Capture the cell that displays the provided text and extract its [x, y] central coordinate. 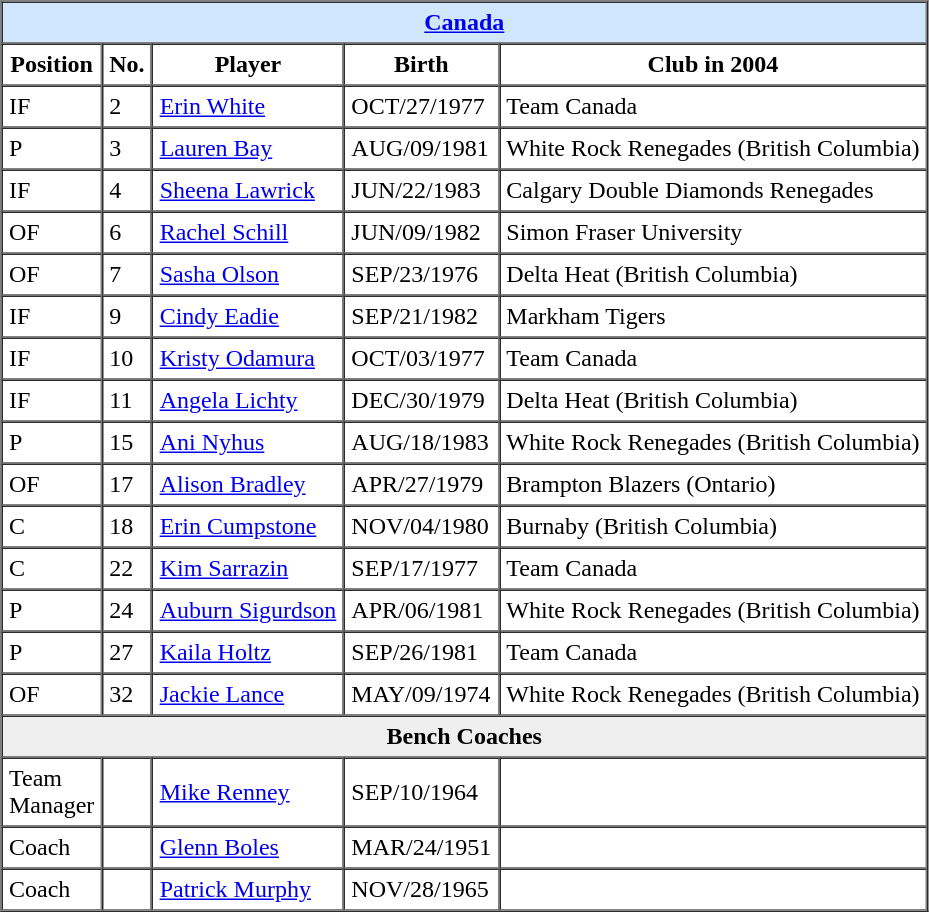
DEC/30/1979 [422, 401]
22 [127, 569]
Cindy Eadie [248, 317]
OCT/27/1977 [422, 107]
Sasha Olson [248, 275]
Lauren Bay [248, 149]
Burnaby (British Columbia) [713, 527]
Jackie Lance [248, 695]
Kristy Odamura [248, 359]
No. [127, 65]
2 [127, 107]
7 [127, 275]
JUN/22/1983 [422, 191]
Markham Tigers [713, 317]
Patrick Murphy [248, 889]
Kim Sarrazin [248, 569]
Ani Nyhus [248, 443]
15 [127, 443]
3 [127, 149]
10 [127, 359]
Rachel Schill [248, 233]
27 [127, 653]
MAY/09/1974 [422, 695]
APR/27/1979 [422, 485]
24 [127, 611]
Erin White [248, 107]
SEP/21/1982 [422, 317]
APR/06/1981 [422, 611]
Alison Bradley [248, 485]
9 [127, 317]
Bench Coaches [465, 737]
Canada [465, 23]
Sheena Lawrick [248, 191]
Glenn Boles [248, 847]
Club in 2004 [713, 65]
Birth [422, 65]
Erin Cumpstone [248, 527]
SEP/26/1981 [422, 653]
Calgary Double Diamonds Renegades [713, 191]
MAR/24/1951 [422, 847]
4 [127, 191]
Brampton Blazers (Ontario) [713, 485]
NOV/04/1980 [422, 527]
SEP/10/1964 [422, 792]
Player [248, 65]
Team Manager [52, 792]
Auburn Sigurdson [248, 611]
Kaila Holtz [248, 653]
17 [127, 485]
Simon Fraser University [713, 233]
Position [52, 65]
OCT/03/1977 [422, 359]
JUN/09/1982 [422, 233]
AUG/09/1981 [422, 149]
18 [127, 527]
6 [127, 233]
SEP/17/1977 [422, 569]
32 [127, 695]
NOV/28/1965 [422, 889]
Mike Renney [248, 792]
Angela Lichty [248, 401]
AUG/18/1983 [422, 443]
11 [127, 401]
SEP/23/1976 [422, 275]
